Provide the (x, y) coordinate of the cell's center where the given text is located.  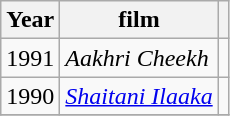
Year (30, 20)
Aakhri Cheekh (139, 58)
1990 (30, 96)
Shaitani Ilaaka (139, 96)
film (139, 20)
1991 (30, 58)
